Pinpoint the cell where the given text exists, returning its (x, y) midpoint coordinate. 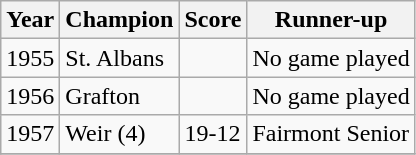
19-12 (213, 134)
Score (213, 20)
Fairmont Senior (331, 134)
1955 (30, 58)
Champion (120, 20)
Year (30, 20)
Grafton (120, 96)
Runner-up (331, 20)
1956 (30, 96)
St. Albans (120, 58)
Weir (4) (120, 134)
1957 (30, 134)
